Output the [x, y] coordinate of the center of the cell containing the given text.  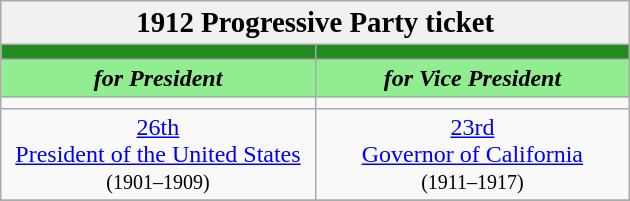
23rdGovernor of California(1911–1917) [472, 154]
for President [158, 78]
1912 Progressive Party ticket [316, 23]
for Vice President [472, 78]
26thPresident of the United States(1901–1909) [158, 154]
